Determine the (X, Y) coordinate at the center of the cell enclosing the given text.  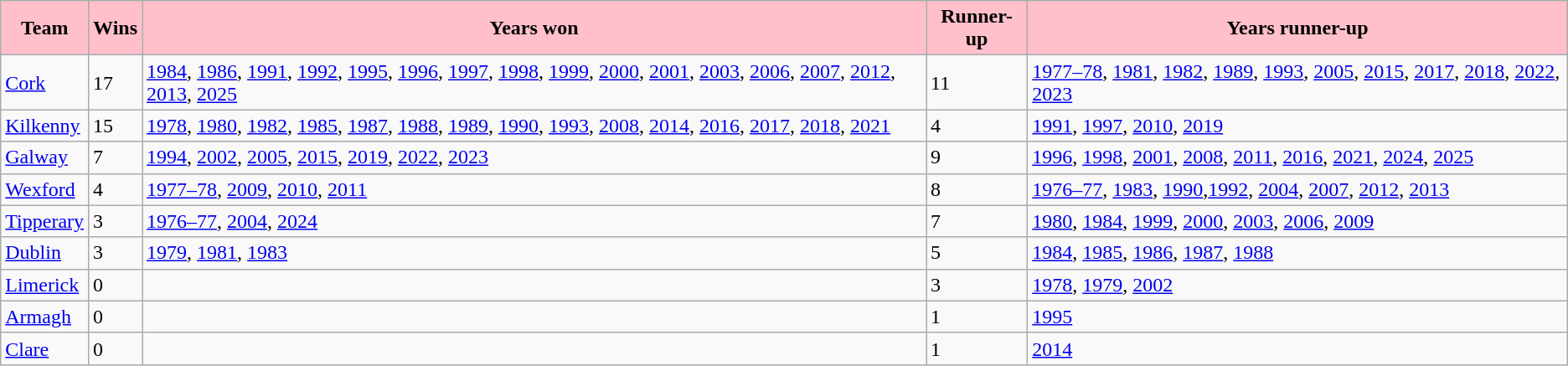
Armagh (45, 317)
1995 (1298, 317)
1978, 1980, 1982, 1985, 1987, 1988, 1989, 1990, 1993, 2008, 2014, 2016, 2017, 2018, 2021 (534, 126)
15 (116, 126)
2014 (1298, 348)
Tipperary (45, 221)
1977–78, 2009, 2010, 2011 (534, 189)
Limerick (45, 285)
Wexford (45, 189)
1994, 2002, 2005, 2015, 2019, 2022, 2023 (534, 157)
Team (45, 28)
1976–77, 1983, 1990,1992, 2004, 2007, 2012, 2013 (1298, 189)
17 (116, 82)
1980, 1984, 1999, 2000, 2003, 2006, 2009 (1298, 221)
5 (977, 253)
Clare (45, 348)
Runner-up (977, 28)
1977–78, 1981, 1982, 1989, 1993, 2005, 2015, 2017, 2018, 2022, 2023 (1298, 82)
9 (977, 157)
Years runner-up (1298, 28)
11 (977, 82)
1976–77, 2004, 2024 (534, 221)
Kilkenny (45, 126)
Galway (45, 157)
Years won (534, 28)
Dublin (45, 253)
1979, 1981, 1983 (534, 253)
1984, 1985, 1986, 1987, 1988 (1298, 253)
1991, 1997, 2010, 2019 (1298, 126)
1996, 1998, 2001, 2008, 2011, 2016, 2021, 2024, 2025 (1298, 157)
1978, 1979, 2002 (1298, 285)
1984, 1986, 1991, 1992, 1995, 1996, 1997, 1998, 1999, 2000, 2001, 2003, 2006, 2007, 2012, 2013, 2025 (534, 82)
8 (977, 189)
Cork (45, 82)
Wins (116, 28)
